Return the (x, y) coordinate for the center point of the cell that contains the specified text.  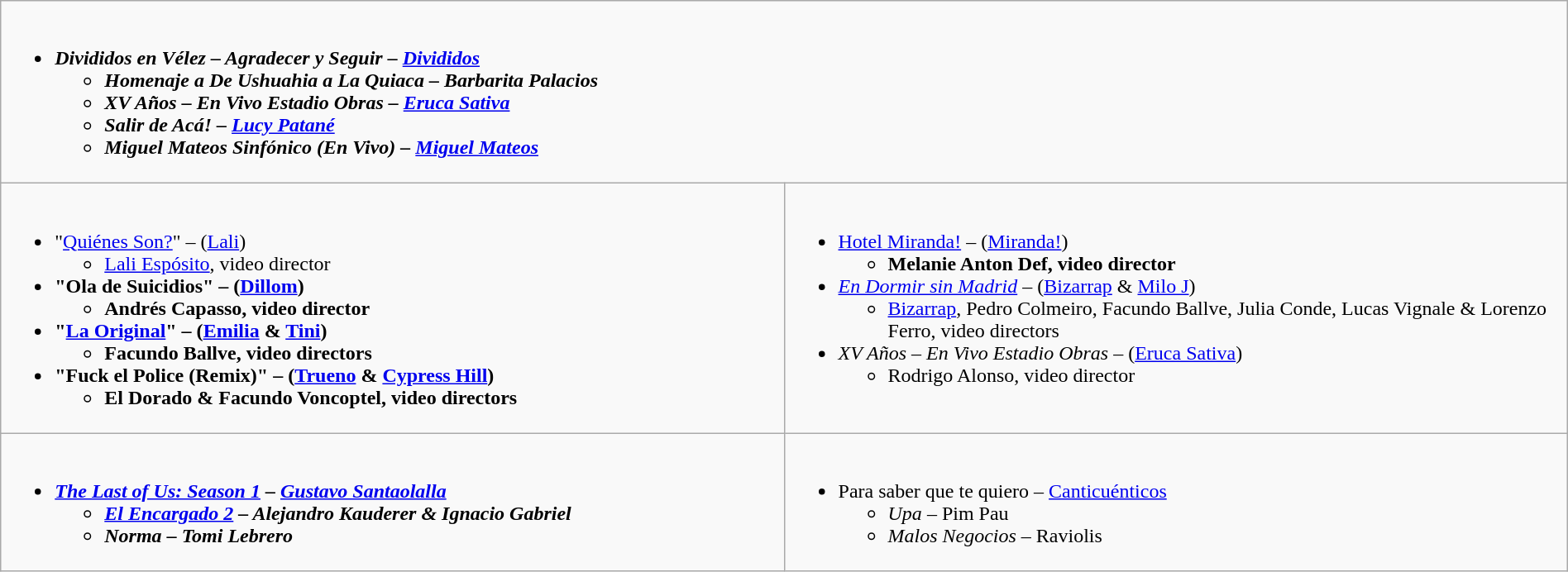
The Last of Us: Season 1 – Gustavo SantaolallaEl Encargado 2 – Alejandro Kauderer & Ignacio GabrielNorma – Tomi Lebrero (392, 503)
Para saber que te quiero – CanticuénticosUpa – Pim PauMalos Negocios – Raviolis (1176, 503)
